Return the (x, y) coordinate for the center point of the cell that contains the specified text.  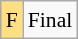
F (12, 20)
Final (50, 20)
